Return (x, y) of the center of cell containing provided text 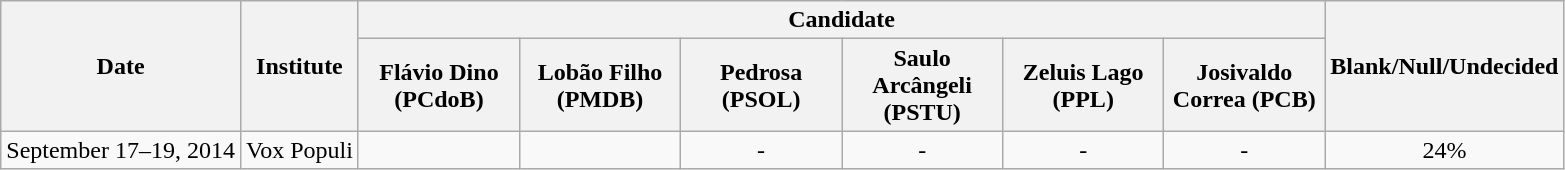
Pedrosa (PSOL) (762, 85)
September 17–19, 2014 (121, 150)
Lobão Filho (PMDB) (600, 85)
Date (121, 66)
24% (1444, 150)
Institute (299, 66)
Flávio Dino (PCdoB) (438, 85)
Zeluis Lago (PPL) (1084, 85)
Saulo Arcângeli (PSTU) (922, 85)
Josivaldo Correa (PCB) (1244, 85)
Candidate (841, 20)
Vox Populi (299, 150)
Blank/Null/Undecided (1444, 66)
